Output the [X, Y] coordinate of the center of the cell containing the given text.  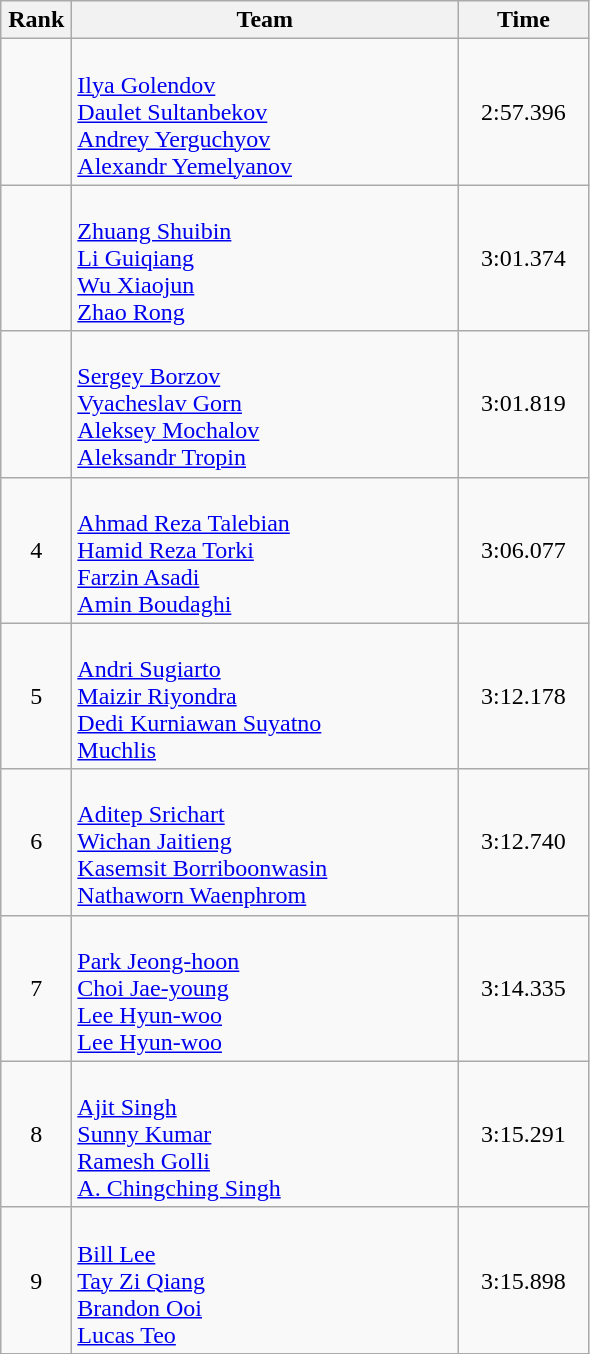
2:57.396 [524, 112]
3:12.178 [524, 696]
Aditep SrichartWichan JaitiengKasemsit BorriboonwasinNathaworn Waenphrom [265, 842]
3:15.898 [524, 1280]
3:01.819 [524, 404]
Sergey BorzovVyacheslav GornAleksey MochalovAleksandr Tropin [265, 404]
6 [36, 842]
Team [265, 20]
7 [36, 988]
8 [36, 1134]
Bill LeeTay Zi QiangBrandon OoiLucas Teo [265, 1280]
3:12.740 [524, 842]
Andri SugiartoMaizir RiyondraDedi Kurniawan SuyatnoMuchlis [265, 696]
Park Jeong-hoonChoi Jae-youngLee Hyun-wooLee Hyun-woo [265, 988]
Time [524, 20]
3:14.335 [524, 988]
5 [36, 696]
Ajit SinghSunny KumarRamesh GolliA. Chingching Singh [265, 1134]
Zhuang ShuibinLi GuiqiangWu XiaojunZhao Rong [265, 258]
9 [36, 1280]
3:15.291 [524, 1134]
3:06.077 [524, 550]
Ahmad Reza TalebianHamid Reza TorkiFarzin AsadiAmin Boudaghi [265, 550]
Rank [36, 20]
3:01.374 [524, 258]
Ilya GolendovDaulet SultanbekovAndrey YerguchyovAlexandr Yemelyanov [265, 112]
4 [36, 550]
